Find where the given text appears and provide that cell's center as (X, Y) coordinate. 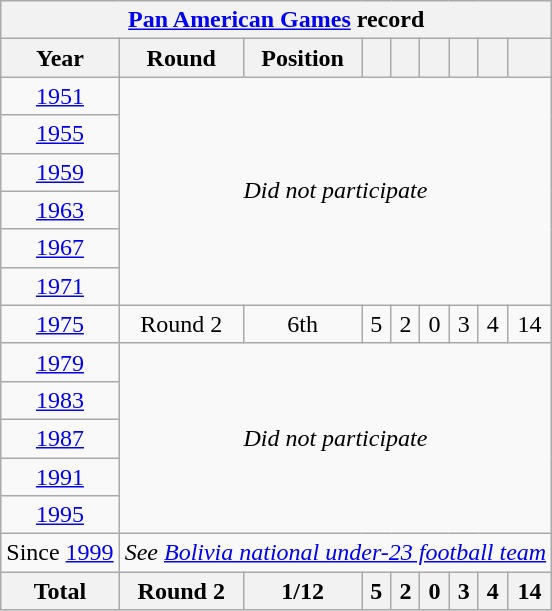
Round (181, 58)
1963 (60, 210)
Total (60, 591)
1991 (60, 477)
Position (302, 58)
Pan American Games record (276, 20)
See Bolivia national under-23 football team (336, 553)
1979 (60, 362)
Year (60, 58)
1967 (60, 248)
1959 (60, 172)
1955 (60, 134)
1/12 (302, 591)
1971 (60, 286)
6th (302, 324)
1975 (60, 324)
Since 1999 (60, 553)
1951 (60, 96)
1987 (60, 438)
1983 (60, 400)
1995 (60, 515)
